Scan for the cell matching the given text and deliver its (x, y) coordinate at center. 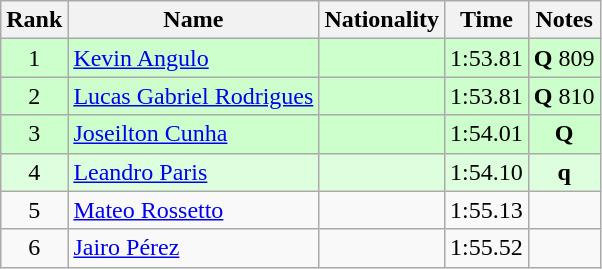
Nationality (382, 20)
Name (194, 20)
6 (34, 248)
Rank (34, 20)
3 (34, 134)
Q 809 (564, 58)
Joseilton Cunha (194, 134)
Leandro Paris (194, 172)
Q (564, 134)
1:55.52 (487, 248)
Notes (564, 20)
1:55.13 (487, 210)
q (564, 172)
4 (34, 172)
2 (34, 96)
Kevin Angulo (194, 58)
Mateo Rossetto (194, 210)
5 (34, 210)
1 (34, 58)
1:54.01 (487, 134)
Q 810 (564, 96)
Time (487, 20)
1:54.10 (487, 172)
Jairo Pérez (194, 248)
Lucas Gabriel Rodrigues (194, 96)
